Identify which cell holds the provided text, then report its [x, y] central coordinate. 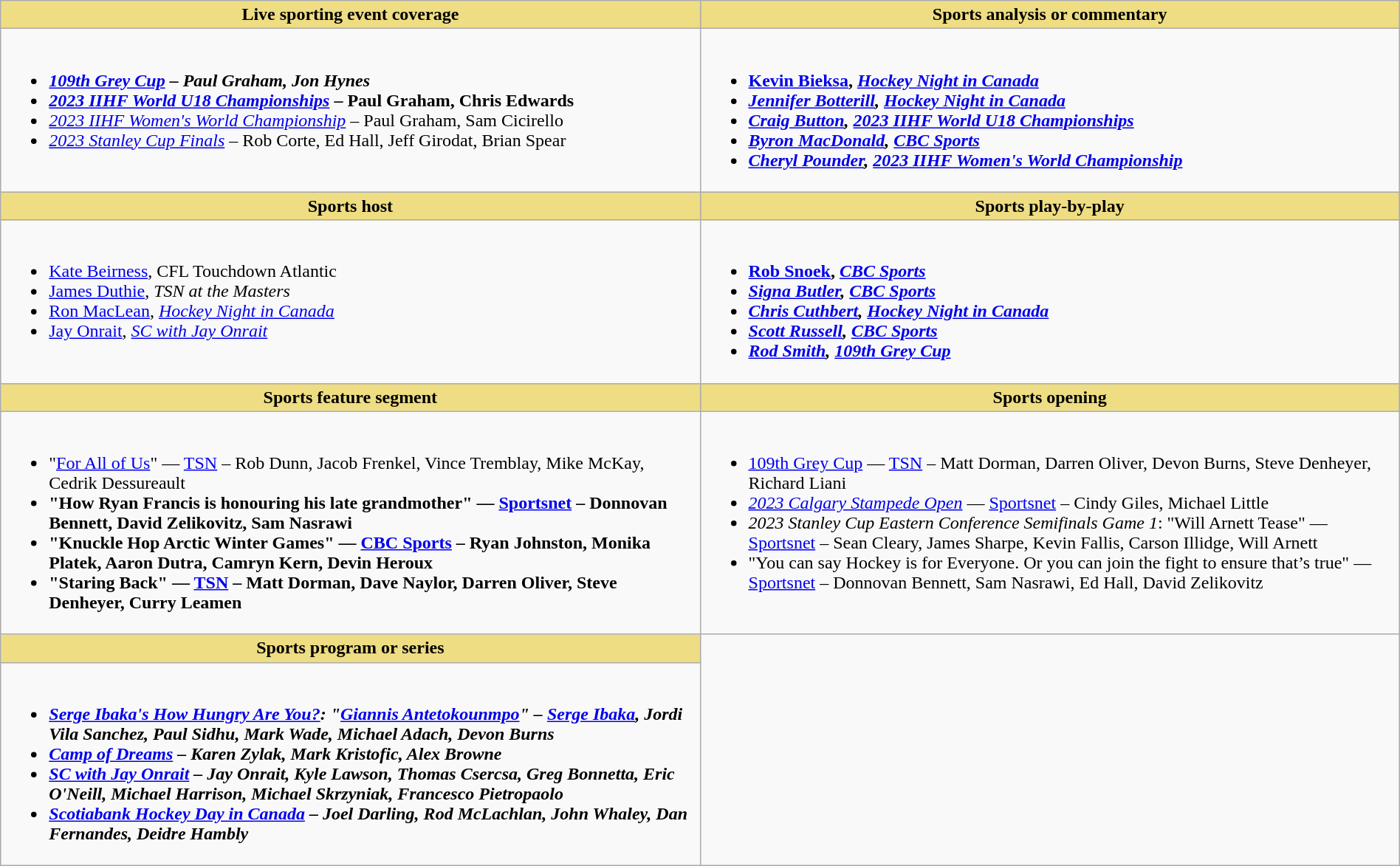
Sports host [350, 206]
Sports play-by-play [1050, 206]
Kate Beirness, CFL Touchdown AtlanticJames Duthie, TSN at the MastersRon MacLean, Hockey Night in CanadaJay Onrait, SC with Jay Onrait [350, 301]
Sports feature segment [350, 397]
Sports program or series [350, 648]
Rob Snoek, CBC SportsSigna Butler, CBC SportsChris Cuthbert, Hockey Night in CanadaScott Russell, CBC SportsRod Smith, 109th Grey Cup [1050, 301]
Sports opening [1050, 397]
Sports analysis or commentary [1050, 15]
Live sporting event coverage [350, 15]
